Detect which cell encompasses the target text, then output its [x, y] center coordinate. 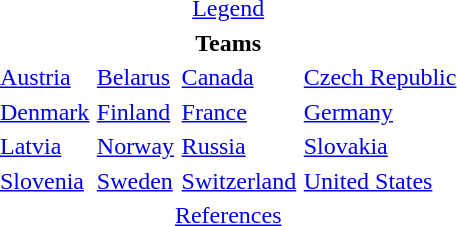
Russia [239, 147]
Switzerland [239, 181]
Norway [135, 147]
Sweden [135, 181]
Finland [135, 112]
Canada [239, 77]
Belarus [135, 77]
France [239, 112]
